Extract the (X, Y) coordinate from the center of the cell holding the provided text.  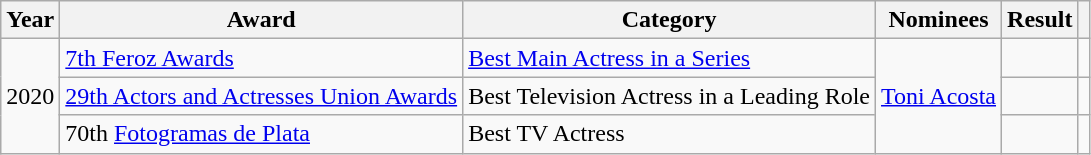
29th Actors and Actresses Union Awards (262, 96)
7th Feroz Awards (262, 58)
Category (670, 20)
2020 (30, 96)
Best TV Actress (670, 134)
Result (1040, 20)
Year (30, 20)
Toni Acosta (939, 96)
70th Fotogramas de Plata (262, 134)
Best Main Actress in a Series (670, 58)
Best Television Actress in a Leading Role (670, 96)
Award (262, 20)
Nominees (939, 20)
